Provide the (x, y) coordinate of the cell's center where the given text is located.  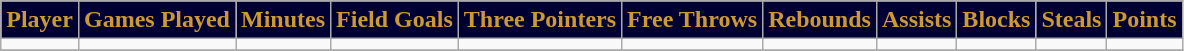
Player (40, 20)
Games Played (156, 20)
Points (1144, 20)
Free Throws (692, 20)
Assists (916, 20)
Minutes (284, 20)
Rebounds (820, 20)
Field Goals (395, 20)
Steals (1072, 20)
Blocks (996, 20)
Three Pointers (540, 20)
